Return (X, Y) of the center of cell containing provided text 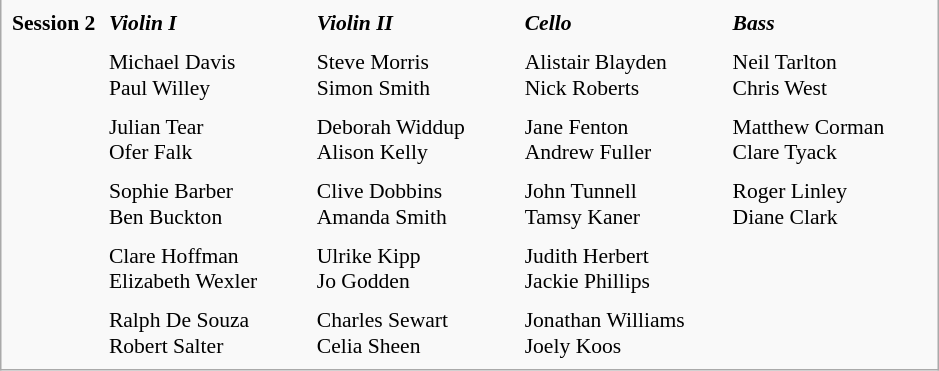
Violin I (206, 24)
Charles SewartCelia Sheen (414, 332)
Julian TearOfer Falk (206, 140)
John TunnellTamsy Kaner (622, 204)
Session 2 (54, 24)
Sophie BarberBen Buckton (206, 204)
Deborah WiddupAlison Kelly (414, 140)
Neil TarltonChris West (830, 74)
Roger LinleyDiane Clark (830, 204)
Jane FentonAndrew Fuller (622, 140)
Ralph De SouzaRobert Salter (206, 332)
Bass (830, 24)
Cello (622, 24)
Clive DobbinsAmanda Smith (414, 204)
Judith HerbertJackie Phillips (622, 268)
Steve MorrisSimon Smith (414, 74)
Violin II (414, 24)
Matthew CormanClare Tyack (830, 140)
Jonathan WilliamsJoely Koos (622, 332)
Ulrike KippJo Godden (414, 268)
Michael DavisPaul Willey (206, 74)
Clare HoffmanElizabeth Wexler (206, 268)
Alistair BlaydenNick Roberts (622, 74)
